Detect which cell encompasses the target text, then output its [X, Y] center coordinate. 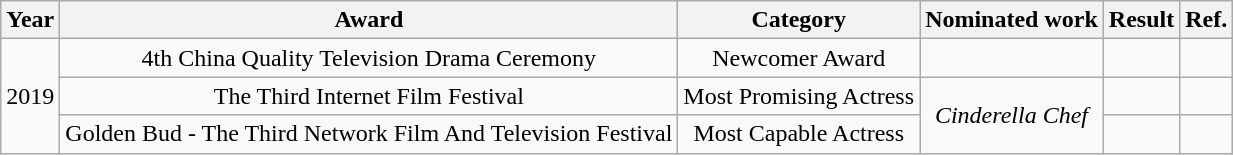
Newcomer Award [799, 58]
Result [1141, 20]
2019 [30, 96]
Year [30, 20]
Cinderella Chef [1012, 115]
4th China Quality Television Drama Ceremony [369, 58]
Nominated work [1012, 20]
Award [369, 20]
Golden Bud - The Third Network Film And Television Festival [369, 134]
Most Promising Actress [799, 96]
Ref. [1206, 20]
Category [799, 20]
Most Capable Actress [799, 134]
The Third Internet Film Festival [369, 96]
